Extract the (x, y) coordinate from the center of the cell holding the provided text.  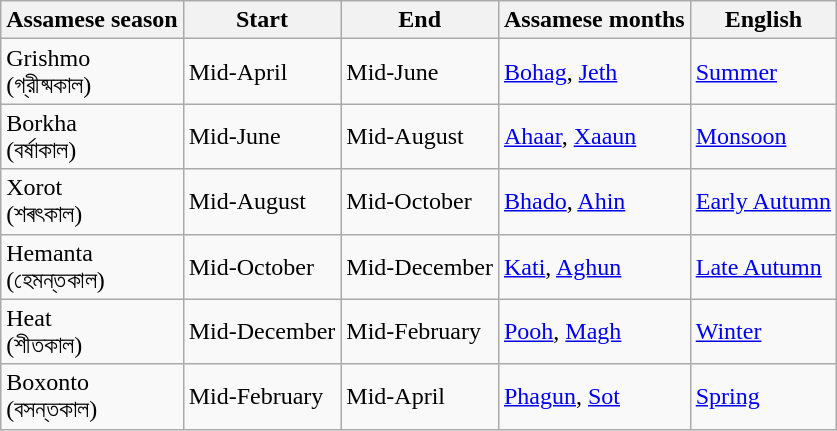
Assamese months (594, 20)
Pooh, Magh (594, 332)
Borkha(বর্ষাকাল) (92, 136)
Assamese season (92, 20)
Early Autumn (763, 202)
Winter (763, 332)
Monsoon (763, 136)
Heat(শীতকাল) (92, 332)
Spring (763, 396)
Grishmo(গ্রীষ্মকাল) (92, 72)
English (763, 20)
Ahaar, Xaaun (594, 136)
Summer (763, 72)
Start (262, 20)
Xorot(শৰৎকাল) (92, 202)
Kati, Aghun (594, 266)
Phagun, Sot (594, 396)
Hemanta(হেমন্তকাল) (92, 266)
End (420, 20)
Bhado, Ahin (594, 202)
Bohag, Jeth (594, 72)
Late Autumn (763, 266)
Boxonto(বসন্তকাল) (92, 396)
